Output the [x, y] coordinate of the center of the cell containing the given text.  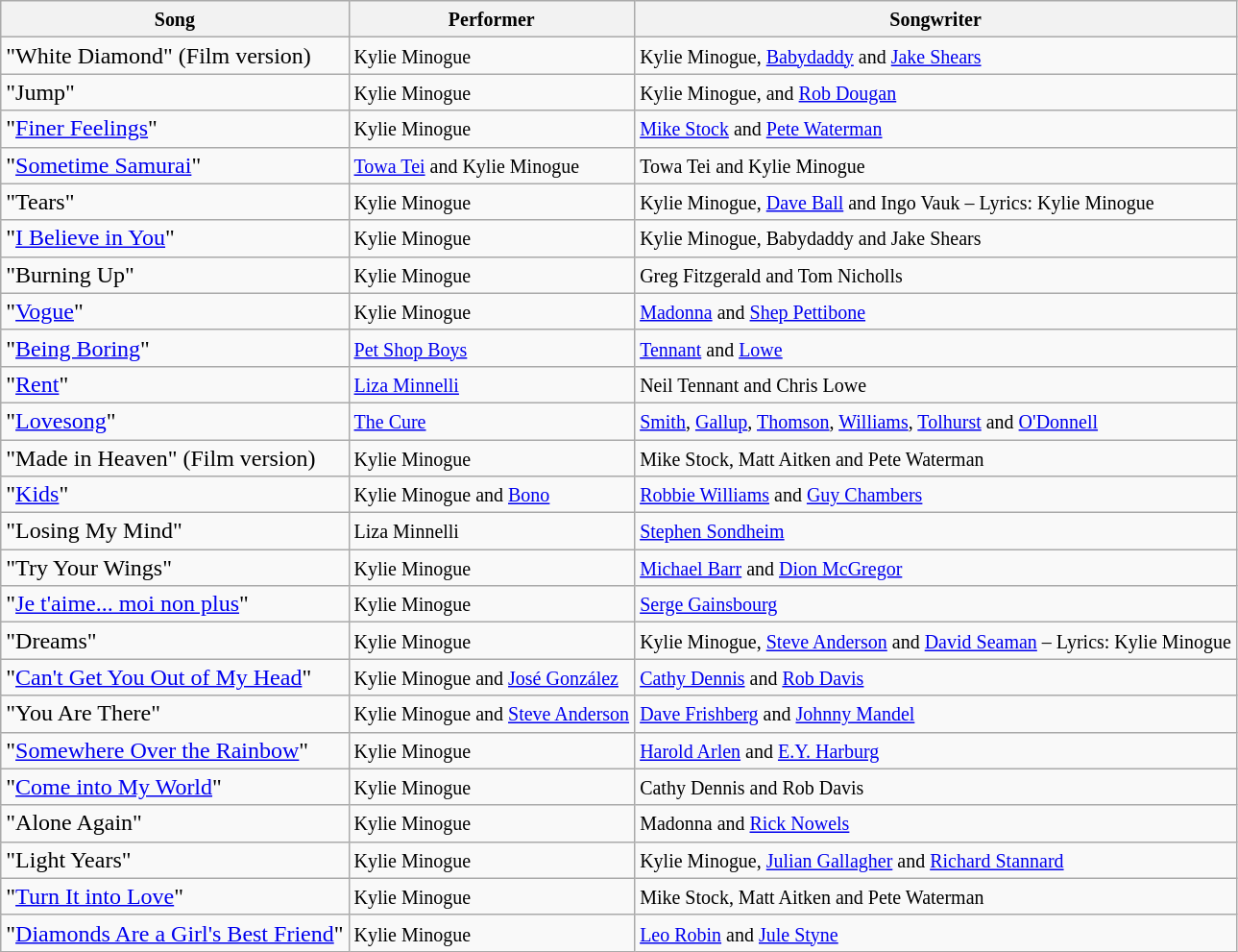
"Come into My World" [175, 787]
"I Believe in You" [175, 238]
Kylie Minogue and Steve Anderson [492, 714]
"Losing My Mind" [175, 531]
Stephen Sondheim [935, 531]
Songwriter [935, 19]
"Light Years" [175, 860]
"Try Your Wings" [175, 568]
Kylie Minogue, Julian Gallagher and Richard Stannard [935, 860]
Tennant and Lowe [935, 348]
"You Are There" [175, 714]
Kylie Minogue and José González [492, 677]
"Rent" [175, 384]
Neil Tennant and Chris Lowe [935, 384]
"Made in Heaven" (Film version) [175, 458]
"Tears" [175, 202]
Robbie Williams and Guy Chambers [935, 495]
Performer [492, 19]
"Je t'aime... moi non plus" [175, 604]
"Jump" [175, 92]
Mike Stock and Pete Waterman [935, 129]
Greg Fitzgerald and Tom Nicholls [935, 275]
Song [175, 19]
Kylie Minogue, and Rob Dougan [935, 92]
"Alone Again" [175, 823]
"Vogue" [175, 311]
Michael Barr and Dion McGregor [935, 568]
Kylie Minogue, Dave Ball and Ingo Vauk – Lyrics: Kylie Minogue [935, 202]
Smith, Gallup, Thomson, Williams, Tolhurst and O'Donnell [935, 421]
"Lovesong" [175, 421]
"Dreams" [175, 641]
Dave Frishberg and Johnny Mandel [935, 714]
Madonna and Shep Pettibone [935, 311]
"Burning Up" [175, 275]
Pet Shop Boys [492, 348]
"Can't Get You Out of My Head" [175, 677]
"Sometime Samurai" [175, 165]
The Cure [492, 421]
"Diamonds Are a Girl's Best Friend" [175, 933]
"Turn It into Love" [175, 896]
Serge Gainsbourg [935, 604]
"Kids" [175, 495]
"Somewhere Over the Rainbow" [175, 750]
"Finer Feelings" [175, 129]
Kylie Minogue, Steve Anderson and David Seaman – Lyrics: Kylie Minogue [935, 641]
Harold Arlen and E.Y. Harburg [935, 750]
Kylie Minogue and Bono [492, 495]
Leo Robin and Jule Styne [935, 933]
"Being Boring" [175, 348]
"White Diamond" (Film version) [175, 56]
Madonna and Rick Nowels [935, 823]
